Detect which cell encompasses the target text, then output its [x, y] center coordinate. 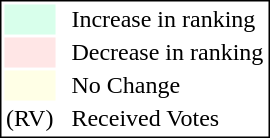
Decrease in ranking [168, 53]
Received Votes [168, 119]
(RV) [29, 119]
Increase in ranking [168, 19]
No Change [168, 85]
